Provide the (X, Y) coordinate of the cell's center where the given text is located.  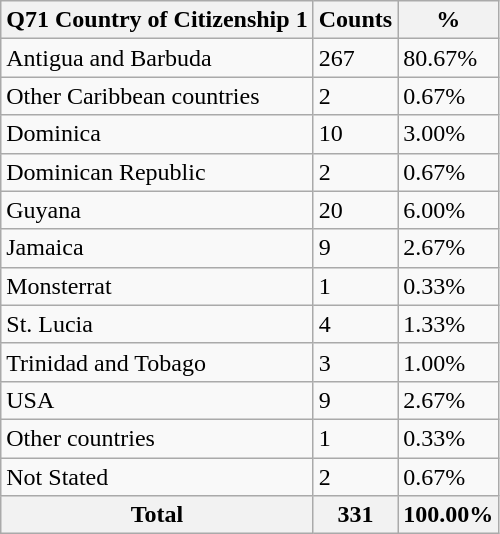
20 (355, 210)
Other countries (157, 438)
Dominican Republic (157, 172)
USA (157, 400)
Antigua and Barbuda (157, 58)
Guyana (157, 210)
% (448, 20)
100.00% (448, 515)
Counts (355, 20)
267 (355, 58)
4 (355, 324)
Dominica (157, 134)
Other Caribbean countries (157, 96)
Jamaica (157, 248)
1.33% (448, 324)
Total (157, 515)
3 (355, 362)
Trinidad and Tobago (157, 362)
80.67% (448, 58)
1.00% (448, 362)
Not Stated (157, 477)
10 (355, 134)
331 (355, 515)
St. Lucia (157, 324)
Q71 Country of Citizenship 1 (157, 20)
6.00% (448, 210)
Monsterrat (157, 286)
3.00% (448, 134)
